Determine the (X, Y) coordinate at the center of the cell enclosing the given text.  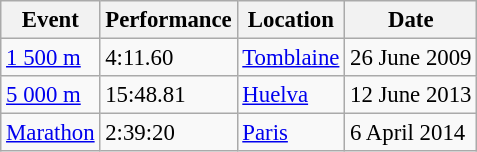
Tomblaine (291, 58)
26 June 2009 (411, 58)
2:39:20 (168, 133)
4:11.60 (168, 58)
15:48.81 (168, 95)
Performance (168, 20)
Location (291, 20)
Date (411, 20)
12 June 2013 (411, 95)
6 April 2014 (411, 133)
5 000 m (50, 95)
Event (50, 20)
Huelva (291, 95)
Marathon (50, 133)
Paris (291, 133)
1 500 m (50, 58)
